Find where the given text appears and provide that cell's center as (X, Y) coordinate. 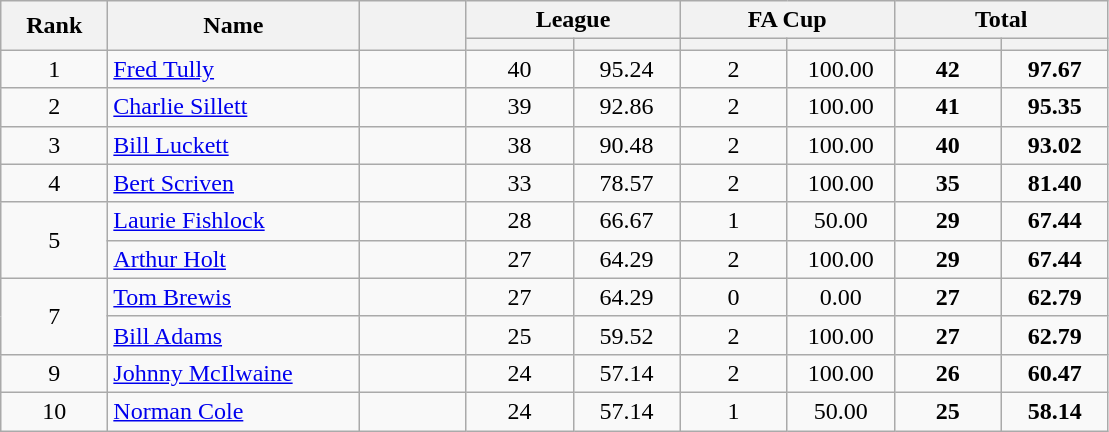
Bert Scriven (234, 183)
42 (948, 69)
0.00 (840, 297)
35 (948, 183)
Rank (54, 26)
78.57 (626, 183)
FA Cup (787, 20)
90.48 (626, 145)
Total (1001, 20)
10 (54, 411)
Fred Tully (234, 69)
38 (520, 145)
95.24 (626, 69)
59.52 (626, 335)
Charlie Sillett (234, 107)
41 (948, 107)
95.35 (1054, 107)
58.14 (1054, 411)
92.86 (626, 107)
4 (54, 183)
93.02 (1054, 145)
28 (520, 221)
Johnny McIlwaine (234, 373)
Norman Cole (234, 411)
Bill Adams (234, 335)
League (573, 20)
7 (54, 316)
0 (734, 297)
Tom Brewis (234, 297)
81.40 (1054, 183)
60.47 (1054, 373)
26 (948, 373)
33 (520, 183)
Name (234, 26)
9 (54, 373)
66.67 (626, 221)
Arthur Holt (234, 259)
39 (520, 107)
97.67 (1054, 69)
Bill Luckett (234, 145)
5 (54, 240)
Laurie Fishlock (234, 221)
3 (54, 145)
